Return the (x, y) coordinate for the center point of the cell that contains the specified text.  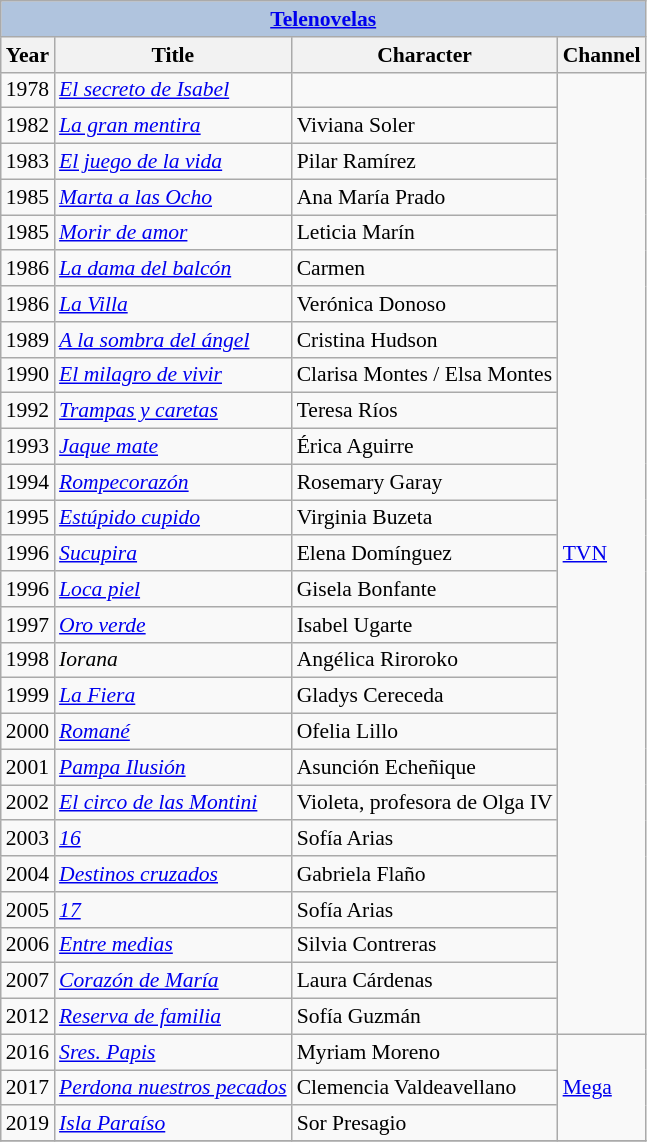
Rompecorazón (173, 482)
Corazón de María (173, 981)
Ofelia Lillo (425, 732)
1989 (28, 340)
El circo de las Montini (173, 803)
TVN (602, 553)
La dama del balcón (173, 269)
Entre medias (173, 945)
Trampas y caretas (173, 411)
Ana María Prado (425, 197)
Violeta, profesora de Olga IV (425, 803)
Perdona nuestros pecados (173, 1088)
Cristina Hudson (425, 340)
1998 (28, 660)
2001 (28, 767)
Virginia Buzeta (425, 518)
1982 (28, 126)
Clarisa Montes / Elsa Montes (425, 375)
2006 (28, 945)
Verónica Donoso (425, 304)
Myriam Moreno (425, 1052)
2019 (28, 1124)
2012 (28, 1017)
Telenovelas (324, 19)
2003 (28, 839)
Angélica Riroroko (425, 660)
Isabel Ugarte (425, 625)
1983 (28, 162)
1999 (28, 696)
Silvia Contreras (425, 945)
Pampa Ilusión (173, 767)
A la sombra del ángel (173, 340)
Loca piel (173, 589)
16 (173, 839)
La Villa (173, 304)
Sor Presagio (425, 1124)
El milagro de vivir (173, 375)
1994 (28, 482)
Mega (602, 1088)
1995 (28, 518)
Jaque mate (173, 447)
Marta a las Ocho (173, 197)
Leticia Marín (425, 233)
Title (173, 55)
2016 (28, 1052)
Laura Cárdenas (425, 981)
Viviana Soler (425, 126)
Pilar Ramírez (425, 162)
Isla Paraíso (173, 1124)
2017 (28, 1088)
Érica Aguirre (425, 447)
Romané (173, 732)
2002 (28, 803)
1978 (28, 90)
Rosemary Garay (425, 482)
1997 (28, 625)
La Fiera (173, 696)
El juego de la vida (173, 162)
Year (28, 55)
Channel (602, 55)
El secreto de Isabel (173, 90)
Elena Domínguez (425, 554)
17 (173, 910)
Carmen (425, 269)
Sucupira (173, 554)
Character (425, 55)
Clemencia Valdeavellano (425, 1088)
2005 (28, 910)
Estúpido cupido (173, 518)
Destinos cruzados (173, 874)
La gran mentira (173, 126)
Sres. Papis (173, 1052)
Gladys Cereceda (425, 696)
Asunción Echeñique (425, 767)
1990 (28, 375)
1992 (28, 411)
Reserva de familia (173, 1017)
Sofía Guzmán (425, 1017)
Morir de amor (173, 233)
Gabriela Flaño (425, 874)
Gisela Bonfante (425, 589)
1993 (28, 447)
2000 (28, 732)
Iorana (173, 660)
2007 (28, 981)
Teresa Ríos (425, 411)
2004 (28, 874)
Oro verde (173, 625)
